Pinpoint the cell where the given text exists, returning its [X, Y] midpoint coordinate. 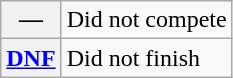
DNF [31, 58]
Did not compete [146, 20]
Did not finish [146, 58]
— [31, 20]
